Return the [X, Y] coordinate for the center point of the cell that contains the specified text.  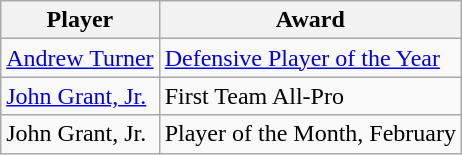
Defensive Player of the Year [310, 58]
Andrew Turner [80, 58]
Player [80, 20]
Player of the Month, February [310, 134]
Award [310, 20]
First Team All-Pro [310, 96]
